Detect which cell encompasses the target text, then output its [X, Y] center coordinate. 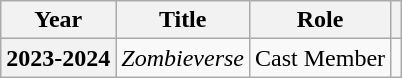
Year [58, 20]
Cast Member [320, 58]
Title [183, 20]
Zombieverse [183, 58]
Role [320, 20]
2023-2024 [58, 58]
